Pinpoint the cell where the given text exists, returning its (X, Y) midpoint coordinate. 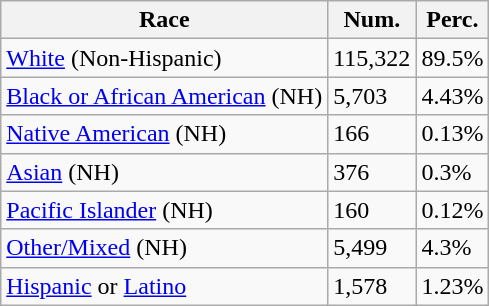
0.12% (452, 210)
160 (372, 210)
1,578 (372, 286)
4.3% (452, 248)
1.23% (452, 286)
Pacific Islander (NH) (164, 210)
Num. (372, 20)
White (Non-Hispanic) (164, 58)
Asian (NH) (164, 172)
5,703 (372, 96)
115,322 (372, 58)
Other/Mixed (NH) (164, 248)
166 (372, 134)
0.3% (452, 172)
Race (164, 20)
376 (372, 172)
Perc. (452, 20)
5,499 (372, 248)
Black or African American (NH) (164, 96)
89.5% (452, 58)
Native American (NH) (164, 134)
Hispanic or Latino (164, 286)
4.43% (452, 96)
0.13% (452, 134)
